For the text-containing cell, return its midpoint in [x, y] coordinate format. 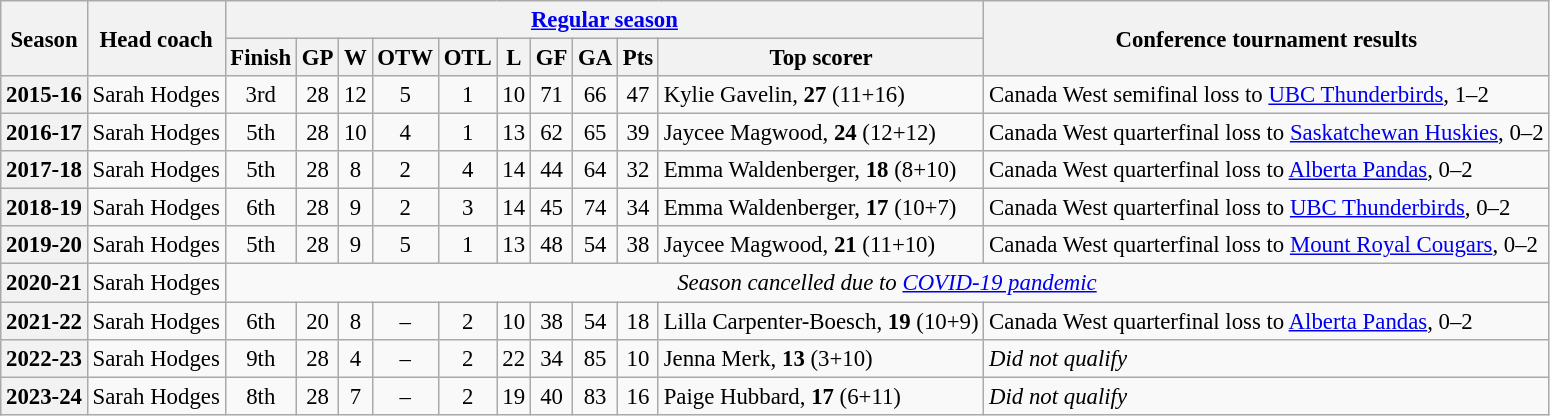
Paige Hubbard, 17 (6+11) [820, 396]
Head coach [156, 38]
Kylie Gavelin, 27 (11+16) [820, 95]
W [356, 58]
7 [356, 396]
66 [596, 95]
44 [551, 170]
16 [638, 396]
2019-20 [44, 245]
L [514, 58]
2022-23 [44, 358]
74 [596, 208]
22 [514, 358]
2018-19 [44, 208]
20 [317, 321]
Emma Waldenberger, 18 (8+10) [820, 170]
Canada West semifinal loss to UBC Thunderbirds, 1–2 [1266, 95]
40 [551, 396]
Top scorer [820, 58]
32 [638, 170]
Jenna Merk, 13 (3+10) [820, 358]
45 [551, 208]
64 [596, 170]
Conference tournament results [1266, 38]
47 [638, 95]
8th [260, 396]
2015-16 [44, 95]
Jaycee Magwood, 24 (12+12) [820, 133]
2023-24 [44, 396]
Lilla Carpenter-Boesch, 19 (10+9) [820, 321]
2017-18 [44, 170]
Emma Waldenberger, 17 (10+7) [820, 208]
62 [551, 133]
65 [596, 133]
39 [638, 133]
9th [260, 358]
85 [596, 358]
Regular season [604, 20]
48 [551, 245]
OTW [405, 58]
71 [551, 95]
2020-21 [44, 283]
Canada West quarterfinal loss to Mount Royal Cougars, 0–2 [1266, 245]
OTL [468, 58]
GA [596, 58]
Canada West quarterfinal loss to UBC Thunderbirds, 0–2 [1266, 208]
GF [551, 58]
Jaycee Magwood, 21 (11+10) [820, 245]
Season cancelled due to COVID-19 pandemic [887, 283]
Canada West quarterfinal loss to Saskatchewan Huskies, 0–2 [1266, 133]
3rd [260, 95]
19 [514, 396]
Pts [638, 58]
Finish [260, 58]
Season [44, 38]
12 [356, 95]
3 [468, 208]
18 [638, 321]
2021-22 [44, 321]
2016-17 [44, 133]
83 [596, 396]
GP [317, 58]
